Return (x, y) of the center of cell containing provided text 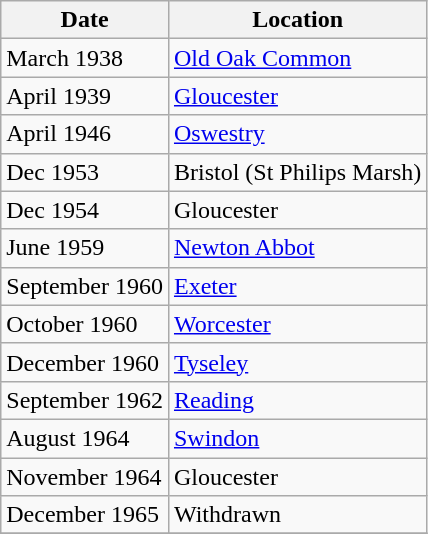
Date (85, 20)
Swindon (297, 438)
October 1960 (85, 324)
Exeter (297, 286)
Withdrawn (297, 515)
Old Oak Common (297, 58)
December 1960 (85, 362)
August 1964 (85, 438)
September 1960 (85, 286)
Dec 1954 (85, 210)
March 1938 (85, 58)
April 1946 (85, 134)
Tyseley (297, 362)
September 1962 (85, 400)
Reading (297, 400)
April 1939 (85, 96)
Bristol (St Philips Marsh) (297, 172)
Oswestry (297, 134)
November 1964 (85, 477)
December 1965 (85, 515)
Dec 1953 (85, 172)
Worcester (297, 324)
Newton Abbot (297, 248)
Location (297, 20)
June 1959 (85, 248)
